For the text-containing cell, return its midpoint in (X, Y) coordinate format. 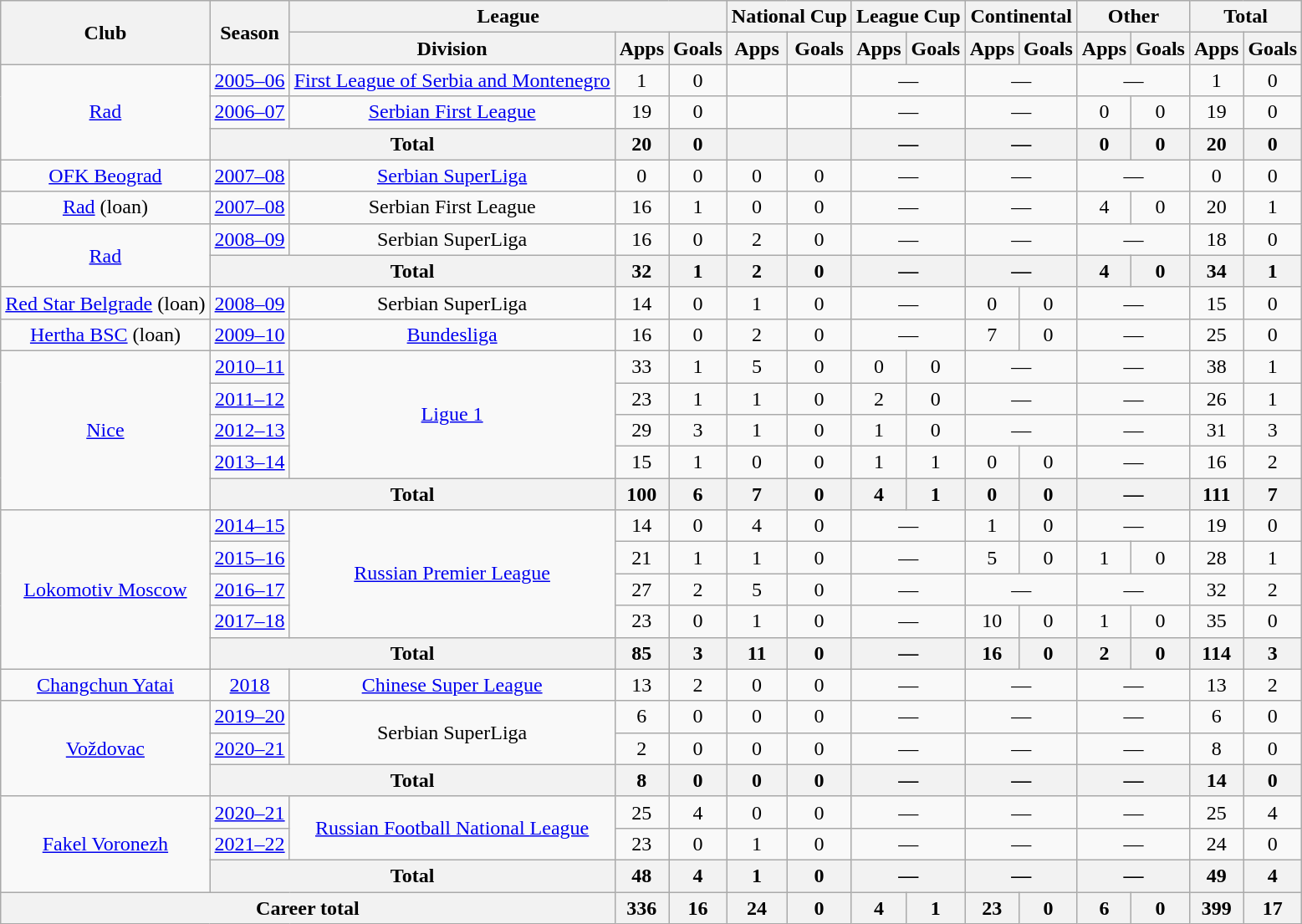
Bundesliga (452, 334)
Lokomotiv Moscow (105, 590)
2006–07 (249, 112)
399 (1216, 907)
National Cup (789, 17)
31 (1216, 431)
Voždovac (105, 748)
2014–15 (249, 526)
Russian Football National League (452, 828)
85 (641, 653)
Continental (1021, 17)
Career total (308, 907)
Club (105, 33)
2018 (249, 685)
Division (452, 48)
League Cup (908, 17)
OFK Beograd (105, 176)
34 (1216, 271)
28 (1216, 558)
2019–20 (249, 717)
33 (641, 366)
27 (641, 590)
2021–22 (249, 844)
Rad (loan) (105, 207)
29 (641, 431)
First League of Serbia and Montenegro (452, 80)
Russian Premier League (452, 574)
Ligue 1 (452, 414)
2010–11 (249, 366)
League (508, 17)
Season (249, 33)
Fakel Voronezh (105, 844)
Hertha BSC (loan) (105, 334)
10 (992, 621)
Changchun Yatai (105, 685)
17 (1273, 907)
114 (1216, 653)
21 (641, 558)
111 (1216, 494)
35 (1216, 621)
48 (641, 876)
2016–17 (249, 590)
2017–18 (249, 621)
2009–10 (249, 334)
100 (641, 494)
26 (1216, 399)
2005–06 (249, 80)
49 (1216, 876)
2011–12 (249, 399)
Nice (105, 430)
336 (641, 907)
2015–16 (249, 558)
Red Star Belgrade (loan) (105, 303)
38 (1216, 366)
11 (757, 653)
Chinese Super League (452, 685)
18 (1216, 239)
Other (1133, 17)
2013–14 (249, 462)
2012–13 (249, 431)
